Locate the cell with the specified text and output its (X, Y) center coordinate. 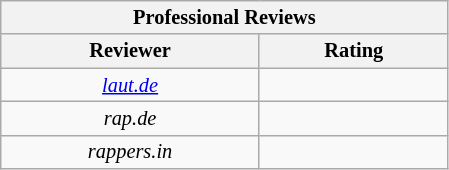
Rating (354, 51)
Professional Reviews (224, 17)
Reviewer (130, 51)
rap.de (130, 118)
rappers.in (130, 152)
laut.de (130, 85)
